Scan for the cell matching the given text and deliver its (x, y) coordinate at center. 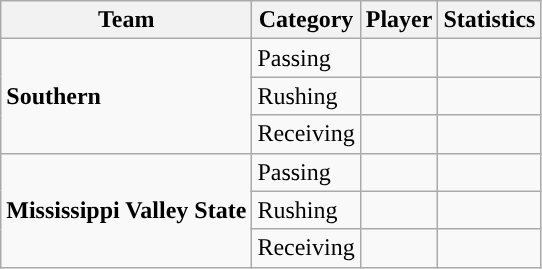
Player (399, 20)
Southern (126, 96)
Category (306, 20)
Mississippi Valley State (126, 210)
Statistics (490, 20)
Team (126, 20)
